Identify which cell holds the provided text, then report its [x, y] central coordinate. 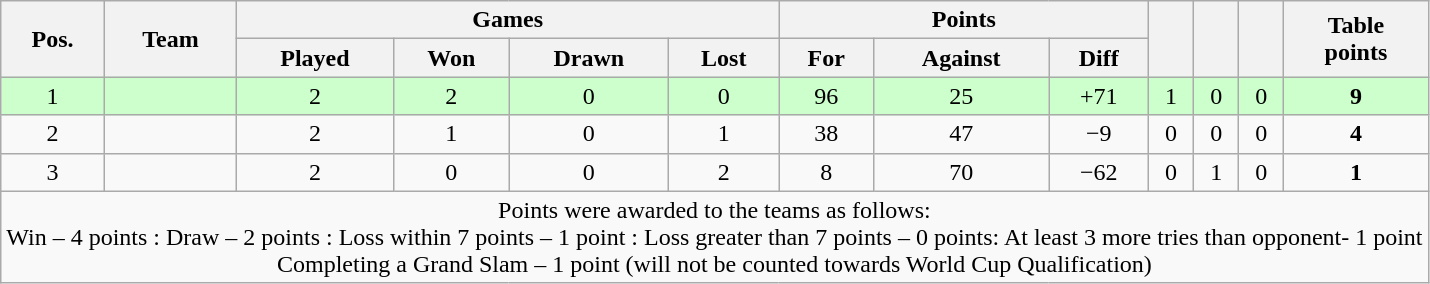
Against [960, 58]
Points [964, 20]
+71 [1099, 96]
Diff [1099, 58]
9 [1356, 96]
Lost [724, 58]
96 [826, 96]
8 [826, 172]
4 [1356, 134]
3 [53, 172]
Pos. [53, 39]
−9 [1099, 134]
Played [314, 58]
For [826, 58]
−62 [1099, 172]
Team [170, 39]
47 [960, 134]
Tablepoints [1356, 39]
25 [960, 96]
Games [508, 20]
38 [826, 134]
70 [960, 172]
Won [450, 58]
Drawn [589, 58]
